Determine the [x, y] coordinate at the center of the cell enclosing the given text.  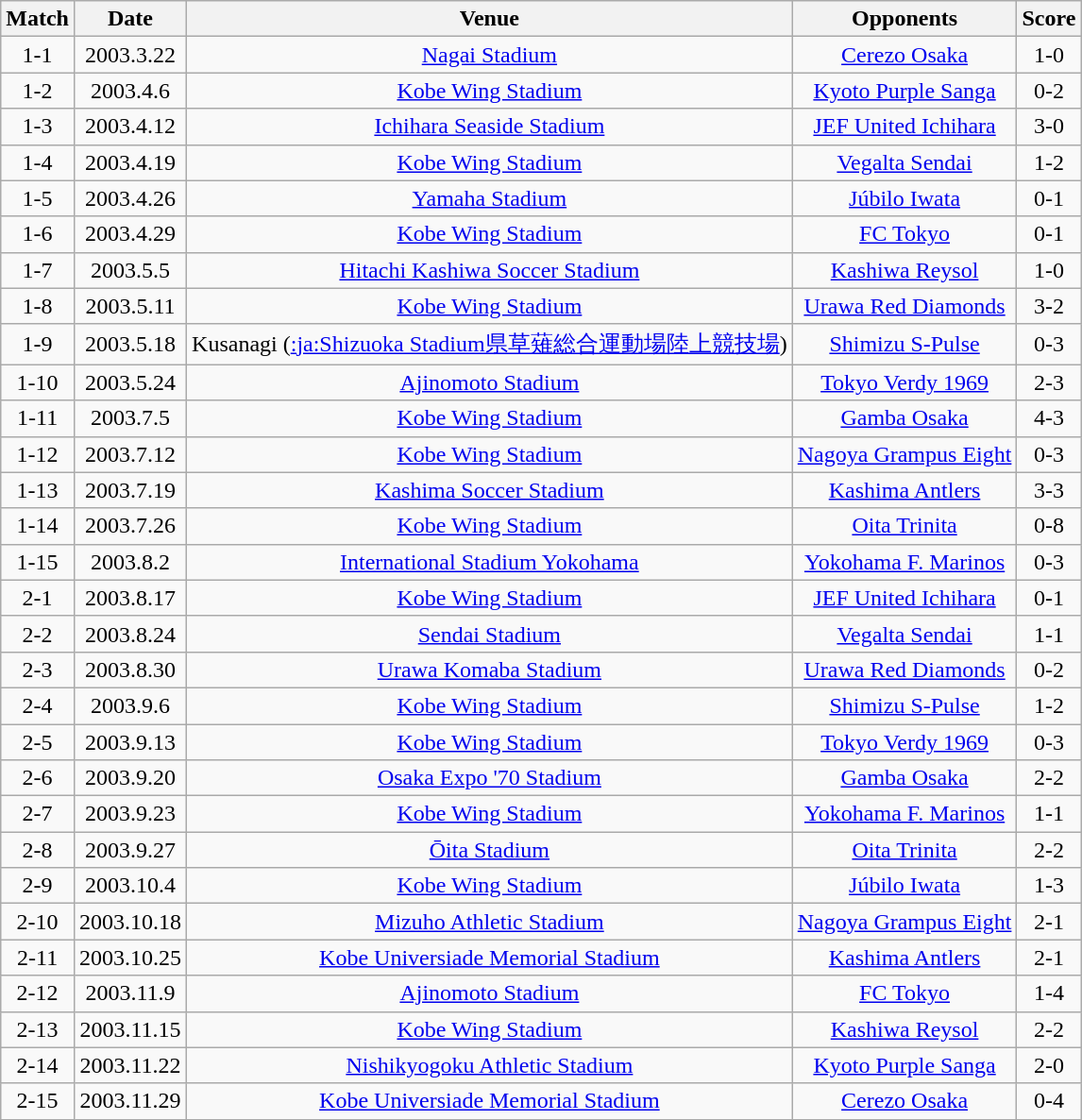
2003.7.19 [130, 490]
2003.11.22 [130, 1065]
1-10 [38, 382]
1-6 [38, 234]
Nagai Stadium [490, 55]
2003.10.4 [130, 886]
2003.11.9 [130, 993]
Kashima Soccer Stadium [490, 490]
2-13 [38, 1029]
3-3 [1049, 490]
2003.4.26 [130, 198]
Opponents [904, 19]
1-15 [38, 562]
2003.8.2 [130, 562]
Mizuho Athletic Stadium [490, 922]
2003.9.27 [130, 850]
2003.5.24 [130, 382]
3-2 [1049, 306]
2003.9.13 [130, 741]
Score [1049, 19]
2003.10.18 [130, 922]
2003.4.6 [130, 91]
2003.5.18 [130, 344]
Sendai Stadium [490, 634]
Yamaha Stadium [490, 198]
2-5 [38, 741]
2-15 [38, 1101]
2-14 [38, 1065]
0-4 [1049, 1101]
2-9 [38, 886]
Urawa Komaba Stadium [490, 670]
Match [38, 19]
1-5 [38, 198]
2-6 [38, 778]
2003.10.25 [130, 958]
2003.9.23 [130, 814]
2003.4.29 [130, 234]
2003.8.17 [130, 598]
2003.11.15 [130, 1029]
1-13 [38, 490]
2003.3.22 [130, 55]
2003.5.5 [130, 270]
Ōita Stadium [490, 850]
0-8 [1049, 526]
Date [130, 19]
Ichihara Seaside Stadium [490, 127]
3-0 [1049, 127]
2-8 [38, 850]
4-3 [1049, 418]
2003.4.19 [130, 162]
2003.5.11 [130, 306]
2003.4.12 [130, 127]
1-14 [38, 526]
2003.8.24 [130, 634]
2-12 [38, 993]
Hitachi Kashiwa Soccer Stadium [490, 270]
2-10 [38, 922]
1-8 [38, 306]
2-7 [38, 814]
2-11 [38, 958]
2003.7.5 [130, 418]
International Stadium Yokohama [490, 562]
1-11 [38, 418]
Nishikyogoku Athletic Stadium [490, 1065]
2-0 [1049, 1065]
2003.11.29 [130, 1101]
1-7 [38, 270]
2003.9.20 [130, 778]
2003.9.6 [130, 705]
2003.7.12 [130, 454]
1-12 [38, 454]
2003.8.30 [130, 670]
Kusanagi (:ja:Shizuoka Stadium県草薙総合運動場陸上競技場) [490, 344]
2-4 [38, 705]
2003.7.26 [130, 526]
Osaka Expo '70 Stadium [490, 778]
Venue [490, 19]
1-9 [38, 344]
